Locate the cell with the specified text and output its [X, Y] center coordinate. 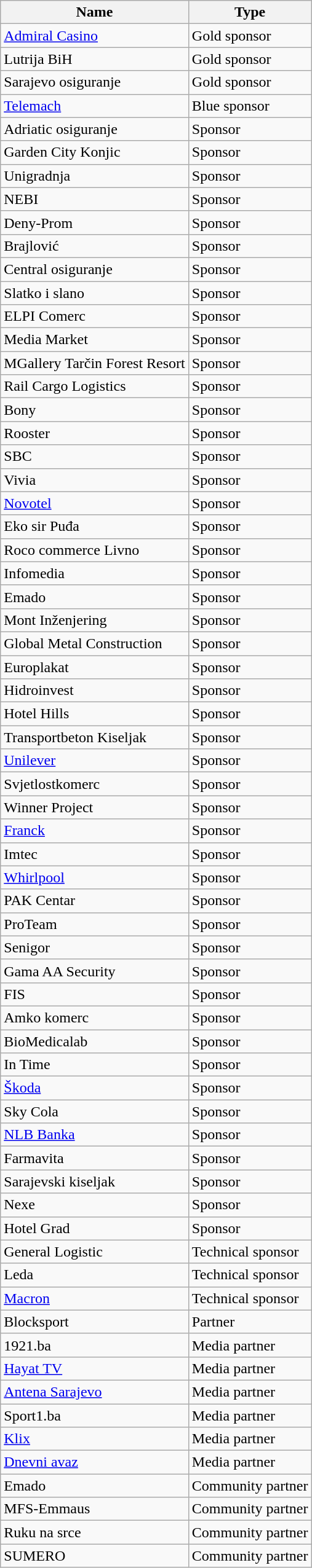
Europlakat [95, 667]
SUMERO [95, 1556]
Imtec [95, 854]
Svjetlostkomerc [95, 784]
NEBI [95, 199]
Dnevni avaz [95, 1462]
Admiral Casino [95, 36]
Hidroinvest [95, 691]
Sky Cola [95, 1111]
Type [250, 12]
Deny-Prom [95, 222]
Rail Cargo Logistics [95, 386]
NLB Banka [95, 1135]
MGallery Tarčin Forest Resort [95, 363]
Novotel [95, 503]
Blocksport [95, 1322]
MFS-Emmaus [95, 1509]
Telemach [95, 106]
Garden City Konjic [95, 152]
Leda [95, 1275]
Unigradnja [95, 176]
Sarajevski kiseljak [95, 1182]
Winner Project [95, 807]
Macron [95, 1298]
Slatko i slano [95, 293]
Nexe [95, 1205]
FIS [95, 994]
Rooster [95, 433]
ProTeam [95, 924]
Lutrija BiH [95, 59]
Blue sponsor [250, 106]
Gama AA Security [95, 971]
PAK Centar [95, 901]
Antena Sarajevo [95, 1392]
Franck [95, 831]
Hotel Hills [95, 714]
In Time [95, 1065]
Roco commerce Livno [95, 550]
Unilever [95, 761]
Global Metal Construction [95, 643]
Sarajevo osiguranje [95, 82]
Name [95, 12]
Media Market [95, 340]
Infomedia [95, 573]
SBC [95, 457]
Hotel Grad [95, 1228]
Adriatic osiguranje [95, 129]
Bony [95, 410]
Amko komerc [95, 1017]
Škoda [95, 1088]
Farmavita [95, 1158]
Central osiguranje [95, 269]
BioMedicalab [95, 1041]
Partner [250, 1322]
Vivia [95, 480]
Hayat TV [95, 1368]
Senigor [95, 947]
1921.ba [95, 1345]
Ruku na srce [95, 1532]
Brajlović [95, 246]
Eko sir Puđa [95, 527]
General Logistic [95, 1252]
Transportbeton Kiseljak [95, 737]
ELPI Comerc [95, 316]
Whirlpool [95, 877]
Mont Inženjering [95, 620]
Klix [95, 1439]
Sport1.ba [95, 1415]
